Output the (x, y) coordinate of the center of the cell containing the given text.  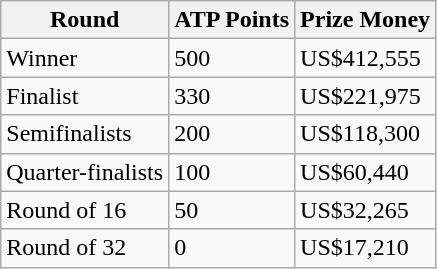
200 (232, 134)
Round of 16 (85, 210)
US$32,265 (366, 210)
Winner (85, 58)
50 (232, 210)
100 (232, 172)
Finalist (85, 96)
US$60,440 (366, 172)
330 (232, 96)
500 (232, 58)
US$412,555 (366, 58)
US$118,300 (366, 134)
Prize Money (366, 20)
US$221,975 (366, 96)
US$17,210 (366, 248)
Round of 32 (85, 248)
Round (85, 20)
ATP Points (232, 20)
Quarter-finalists (85, 172)
0 (232, 248)
Semifinalists (85, 134)
